Extract the [X, Y] coordinate from the center of the cell holding the provided text.  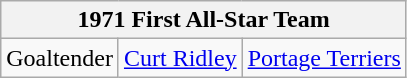
Portage Terriers [324, 58]
Curt Ridley [180, 58]
Goaltender [60, 58]
1971 First All-Star Team [204, 20]
